Extract the [X, Y] coordinate from the center of the cell holding the provided text.  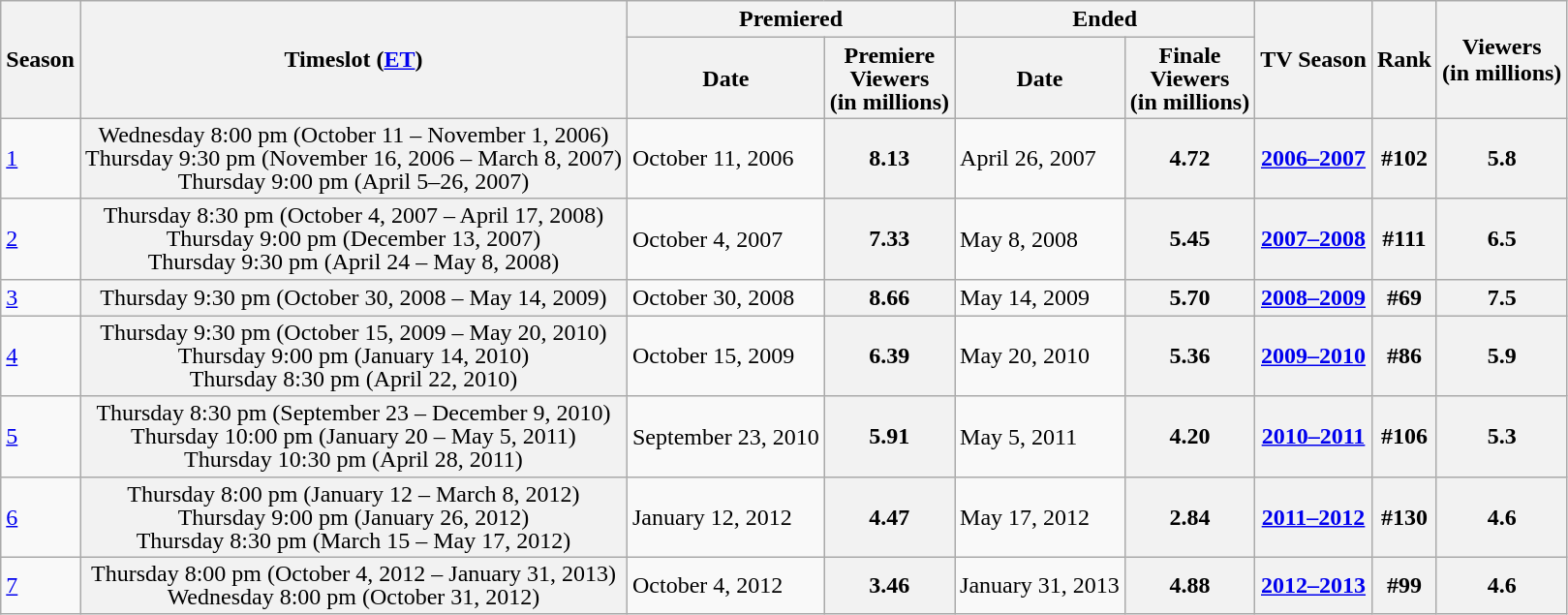
January 31, 2013 [1040, 585]
7.33 [889, 238]
4.88 [1189, 585]
5.36 [1189, 356]
6.5 [1501, 238]
October 4, 2012 [725, 585]
#86 [1404, 356]
PremiereViewers(in millions) [889, 77]
#69 [1404, 297]
2009–2010 [1313, 356]
5.8 [1501, 159]
3.46 [889, 585]
October 4, 2007 [725, 238]
May 5, 2011 [1040, 436]
#111 [1404, 238]
October 30, 2008 [725, 297]
2012–2013 [1313, 585]
Viewers(in millions) [1501, 60]
May 20, 2010 [1040, 356]
2006–2007 [1313, 159]
Timeslot (ET) [353, 60]
TV Season [1313, 60]
Thursday 9:30 pm (October 15, 2009 – May 20, 2010)Thursday 9:00 pm (January 14, 2010)Thursday 8:30 pm (April 22, 2010) [353, 356]
2 [41, 238]
2010–2011 [1313, 436]
7 [41, 585]
4 [41, 356]
January 12, 2012 [725, 517]
Thursday 8:00 pm (October 4, 2012 – January 31, 2013)Wednesday 8:00 pm (October 31, 2012) [353, 585]
7.5 [1501, 297]
#99 [1404, 585]
4.72 [1189, 159]
Premiered [790, 19]
Season [41, 60]
2008–2009 [1313, 297]
8.66 [889, 297]
#130 [1404, 517]
#106 [1404, 436]
2007–2008 [1313, 238]
#102 [1404, 159]
May 17, 2012 [1040, 517]
FinaleViewers(in millions) [1189, 77]
Thursday 8:00 pm (January 12 – March 8, 2012)Thursday 9:00 pm (January 26, 2012)Thursday 8:30 pm (March 15 – May 17, 2012) [353, 517]
5 [41, 436]
Thursday 9:30 pm (October 30, 2008 – May 14, 2009) [353, 297]
October 15, 2009 [725, 356]
Rank [1404, 60]
Thursday 8:30 pm (October 4, 2007 – April 17, 2008)Thursday 9:00 pm (December 13, 2007)Thursday 9:30 pm (April 24 – May 8, 2008) [353, 238]
1 [41, 159]
5.91 [889, 436]
5.3 [1501, 436]
May 14, 2009 [1040, 297]
4.20 [1189, 436]
2.84 [1189, 517]
3 [41, 297]
May 8, 2008 [1040, 238]
5.45 [1189, 238]
8.13 [889, 159]
6 [41, 517]
September 23, 2010 [725, 436]
4.47 [889, 517]
5.9 [1501, 356]
6.39 [889, 356]
5.70 [1189, 297]
Ended [1105, 19]
April 26, 2007 [1040, 159]
Wednesday 8:00 pm (October 11 – November 1, 2006)Thursday 9:30 pm (November 16, 2006 – March 8, 2007)Thursday 9:00 pm (April 5–26, 2007) [353, 159]
2011–2012 [1313, 517]
Thursday 8:30 pm (September 23 – December 9, 2010)Thursday 10:00 pm (January 20 – May 5, 2011)Thursday 10:30 pm (April 28, 2011) [353, 436]
October 11, 2006 [725, 159]
